Locate the cell with the specified text and output its [X, Y] center coordinate. 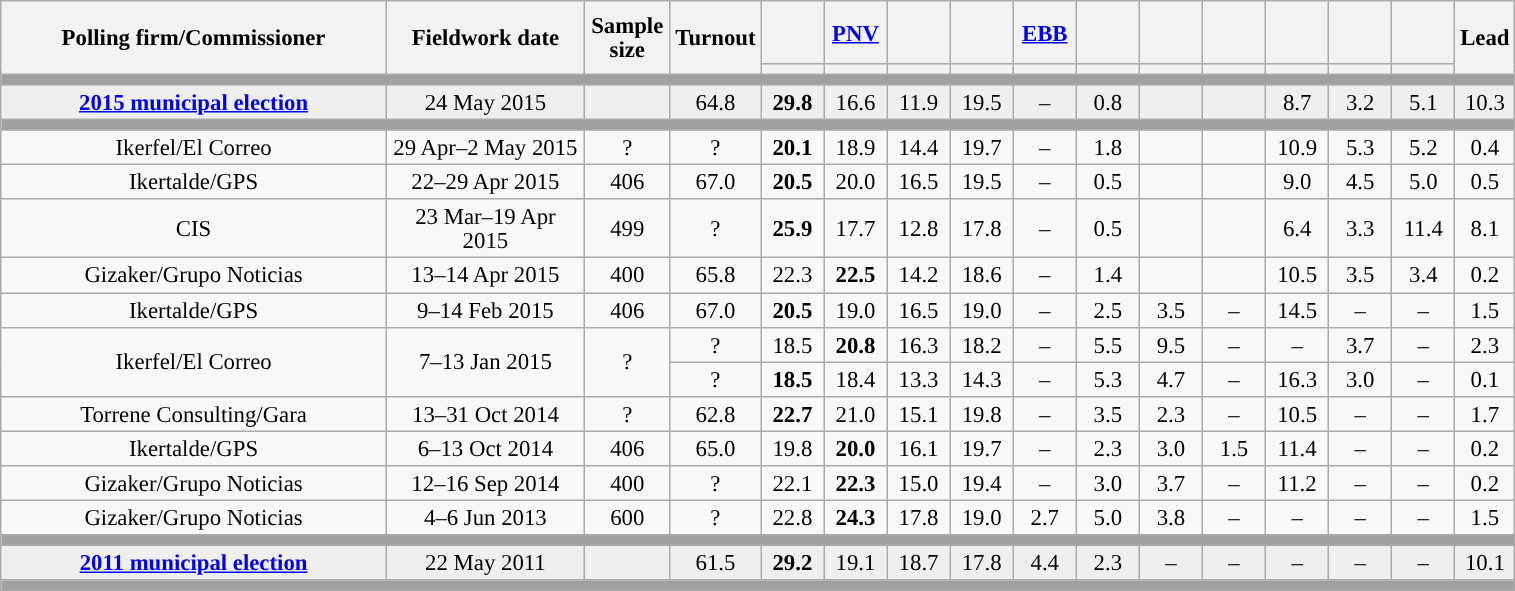
10.9 [1298, 148]
61.5 [716, 562]
9.5 [1170, 344]
29.8 [792, 102]
15.1 [918, 414]
9.0 [1298, 182]
24.3 [856, 518]
18.6 [982, 276]
23 Mar–19 Apr 2015 [485, 230]
21.0 [856, 414]
2.7 [1044, 518]
13–14 Apr 2015 [485, 276]
22.8 [792, 518]
13.3 [918, 380]
5.2 [1424, 148]
22.1 [792, 484]
65.8 [716, 276]
14.2 [918, 276]
CIS [194, 230]
2011 municipal election [194, 562]
15.0 [918, 484]
10.3 [1485, 102]
1.7 [1485, 414]
0.4 [1485, 148]
16.6 [856, 102]
20.1 [792, 148]
12.8 [918, 230]
12–16 Sep 2014 [485, 484]
Polling firm/Commissioner [194, 38]
22–29 Apr 2015 [485, 182]
18.2 [982, 344]
11.9 [918, 102]
22 May 2011 [485, 562]
18.9 [856, 148]
1.4 [1108, 276]
Fieldwork date [485, 38]
2015 municipal election [194, 102]
4.5 [1360, 182]
22.5 [856, 276]
Sample size [627, 38]
24 May 2015 [485, 102]
6.4 [1298, 230]
64.8 [716, 102]
17.7 [856, 230]
Turnout [716, 38]
1.8 [1108, 148]
22.7 [792, 414]
16.1 [918, 448]
14.3 [982, 380]
3.8 [1170, 518]
PNV [856, 32]
25.9 [792, 230]
5.1 [1424, 102]
EBB [1044, 32]
8.7 [1298, 102]
18.4 [856, 380]
62.8 [716, 414]
29.2 [792, 562]
3.4 [1424, 276]
20.8 [856, 344]
3.2 [1360, 102]
13–31 Oct 2014 [485, 414]
19.4 [982, 484]
29 Apr–2 May 2015 [485, 148]
8.1 [1485, 230]
Torrene Consulting/Gara [194, 414]
0.1 [1485, 380]
600 [627, 518]
5.5 [1108, 344]
3.3 [1360, 230]
9–14 Feb 2015 [485, 310]
Lead [1485, 38]
18.7 [918, 562]
2.5 [1108, 310]
10.1 [1485, 562]
19.1 [856, 562]
65.0 [716, 448]
11.2 [1298, 484]
0.8 [1108, 102]
4.7 [1170, 380]
4–6 Jun 2013 [485, 518]
14.4 [918, 148]
7–13 Jan 2015 [485, 362]
4.4 [1044, 562]
6–13 Oct 2014 [485, 448]
499 [627, 230]
14.5 [1298, 310]
